Scan for the cell matching the given text and deliver its [x, y] coordinate at center. 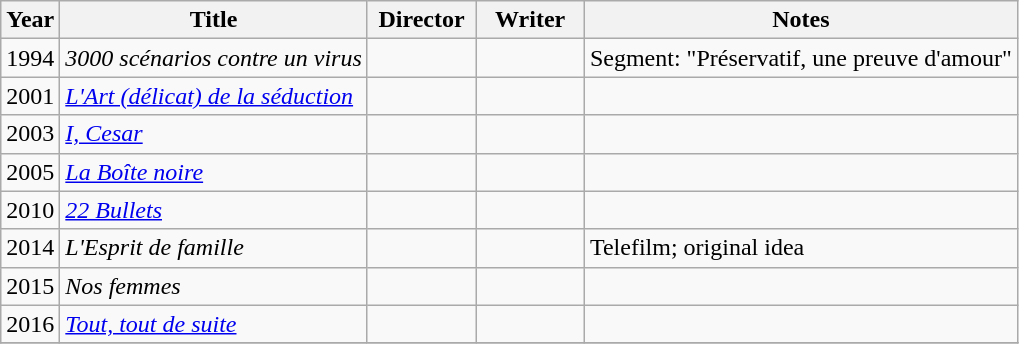
L'Esprit de famille [214, 248]
1994 [30, 58]
2003 [30, 134]
Telefilm; original idea [800, 248]
2001 [30, 96]
2005 [30, 172]
2016 [30, 324]
Segment: "Préservatif, une preuve d'amour" [800, 58]
L'Art (délicat) de la séduction [214, 96]
3000 scénarios contre un virus [214, 58]
2010 [30, 210]
Tout, tout de suite [214, 324]
Notes [800, 20]
I, Cesar [214, 134]
2015 [30, 286]
Title [214, 20]
Year [30, 20]
22 Bullets [214, 210]
Nos femmes [214, 286]
Director [422, 20]
2014 [30, 248]
La Boîte noire [214, 172]
Writer [530, 20]
